Capture the cell that displays the provided text and extract its [X, Y] central coordinate. 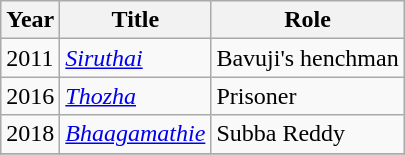
Siruthai [136, 58]
Title [136, 20]
Year [30, 20]
Bavuji's henchman [308, 58]
Subba Reddy [308, 134]
2011 [30, 58]
Role [308, 20]
Prisoner [308, 96]
Thozha [136, 96]
2016 [30, 96]
2018 [30, 134]
Bhaagamathie [136, 134]
